For the text-containing cell, return its midpoint in (X, Y) coordinate format. 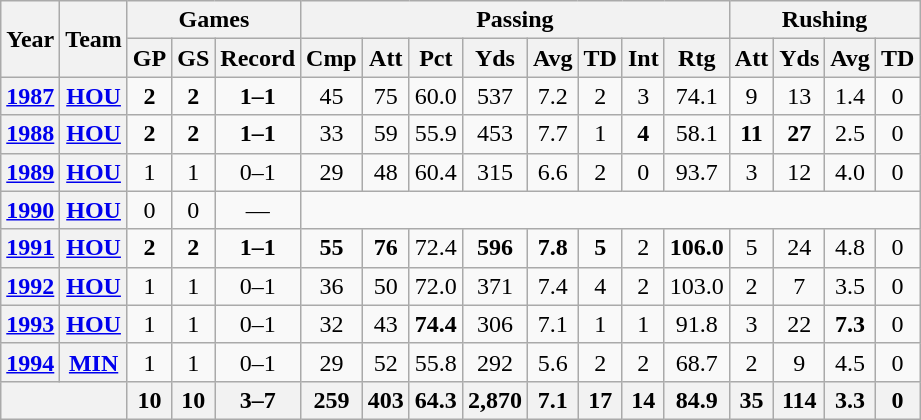
12 (800, 172)
GS (194, 58)
596 (494, 248)
55.9 (436, 134)
75 (386, 96)
MIN (94, 362)
1991 (30, 248)
35 (751, 400)
45 (332, 96)
114 (800, 400)
7.3 (850, 324)
Year (30, 39)
Pct (436, 58)
84.9 (696, 400)
306 (494, 324)
6.6 (552, 172)
Team (94, 39)
1993 (30, 324)
371 (494, 286)
7.8 (552, 248)
68.7 (696, 362)
3–7 (258, 400)
43 (386, 324)
537 (494, 96)
76 (386, 248)
1988 (30, 134)
72.0 (436, 286)
Cmp (332, 58)
259 (332, 400)
103.0 (696, 286)
72.4 (436, 248)
58.1 (696, 134)
Passing (516, 20)
106.0 (696, 248)
7.4 (552, 286)
453 (494, 134)
315 (494, 172)
1990 (30, 210)
74.1 (696, 96)
Games (214, 20)
7.7 (552, 134)
4.0 (850, 172)
55.8 (436, 362)
52 (386, 362)
1994 (30, 362)
36 (332, 286)
11 (751, 134)
74.4 (436, 324)
55 (332, 248)
60.0 (436, 96)
64.3 (436, 400)
50 (386, 286)
13 (800, 96)
Int (643, 58)
Rushing (824, 20)
3.5 (850, 286)
7.2 (552, 96)
GP (149, 58)
— (258, 210)
1989 (30, 172)
5.6 (552, 362)
1.4 (850, 96)
7 (800, 286)
292 (494, 362)
32 (332, 324)
1987 (30, 96)
14 (643, 400)
1992 (30, 286)
2.5 (850, 134)
17 (600, 400)
3.3 (850, 400)
Record (258, 58)
93.7 (696, 172)
24 (800, 248)
2,870 (494, 400)
22 (800, 324)
33 (332, 134)
4.5 (850, 362)
Rtg (696, 58)
403 (386, 400)
27 (800, 134)
60.4 (436, 172)
48 (386, 172)
91.8 (696, 324)
4.8 (850, 248)
59 (386, 134)
